Determine the (x, y) coordinate at the center of the cell enclosing the given text.  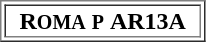
ROMA P AR13A (102, 20)
